Return [x, y] of the center of cell containing provided text 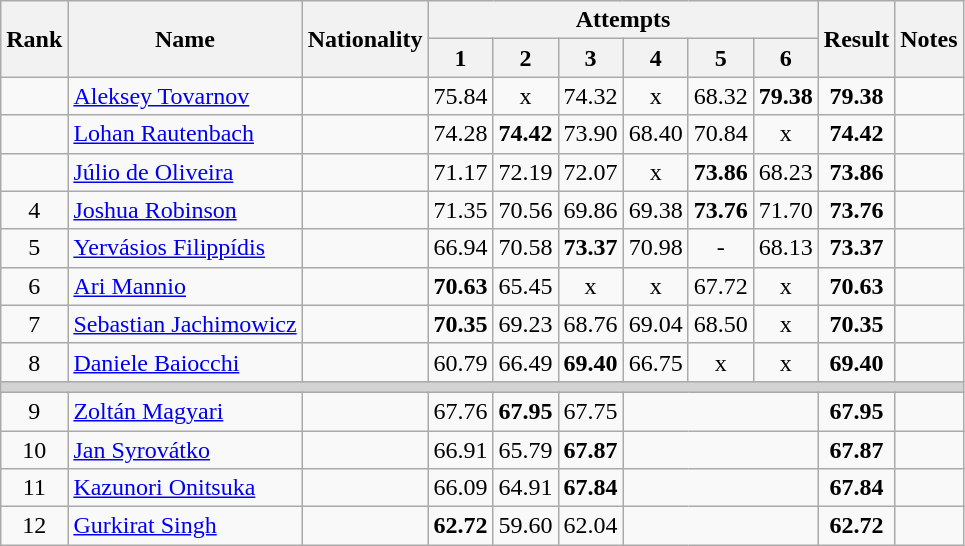
64.91 [526, 488]
74.28 [460, 134]
68.23 [786, 172]
71.70 [786, 210]
70.84 [720, 134]
66.91 [460, 449]
Zoltán Magyari [185, 411]
70.98 [656, 248]
66.94 [460, 248]
Lohan Rautenbach [185, 134]
11 [34, 488]
Sebastian Jachimowicz [185, 324]
Daniele Baiocchi [185, 362]
Joshua Robinson [185, 210]
- [720, 248]
Nationality [365, 39]
69.23 [526, 324]
Kazunori Onitsuka [185, 488]
62.04 [590, 526]
69.04 [656, 324]
3 [590, 58]
68.32 [720, 96]
66.75 [656, 362]
66.49 [526, 362]
Rank [34, 39]
74.32 [590, 96]
65.79 [526, 449]
Result [856, 39]
65.45 [526, 286]
Gurkirat Singh [185, 526]
Júlio de Oliveira [185, 172]
Notes [929, 39]
8 [34, 362]
59.60 [526, 526]
Name [185, 39]
75.84 [460, 96]
12 [34, 526]
66.09 [460, 488]
60.79 [460, 362]
1 [460, 58]
72.07 [590, 172]
71.35 [460, 210]
70.56 [526, 210]
10 [34, 449]
68.13 [786, 248]
Yervásios Filippídis [185, 248]
73.90 [590, 134]
Jan Syrovátko [185, 449]
69.38 [656, 210]
72.19 [526, 172]
68.40 [656, 134]
2 [526, 58]
67.72 [720, 286]
Aleksey Tovarnov [185, 96]
68.76 [590, 324]
Attempts [623, 20]
70.58 [526, 248]
69.86 [590, 210]
71.17 [460, 172]
68.50 [720, 324]
67.76 [460, 411]
Ari Mannio [185, 286]
67.75 [590, 411]
9 [34, 411]
7 [34, 324]
